Extract the (X, Y) coordinate from the center of the cell holding the provided text.  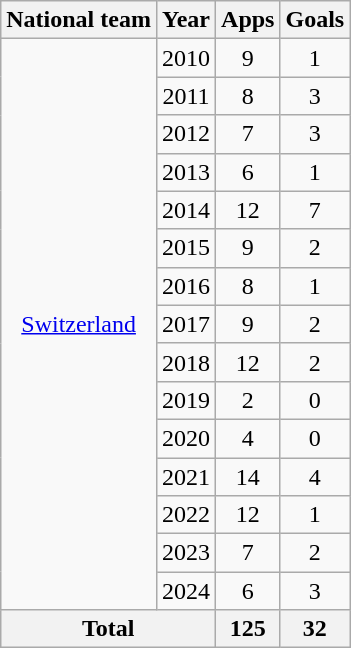
2011 (186, 96)
2013 (186, 172)
2020 (186, 438)
2010 (186, 58)
14 (248, 477)
Total (108, 629)
2018 (186, 362)
2019 (186, 400)
National team (79, 20)
125 (248, 629)
2023 (186, 553)
Apps (248, 20)
Year (186, 20)
2015 (186, 248)
2022 (186, 515)
2014 (186, 210)
2012 (186, 134)
2021 (186, 477)
2017 (186, 324)
32 (315, 629)
2016 (186, 286)
Goals (315, 20)
Switzerland (79, 324)
2024 (186, 591)
